Locate the cell with the specified text and output its [X, Y] center coordinate. 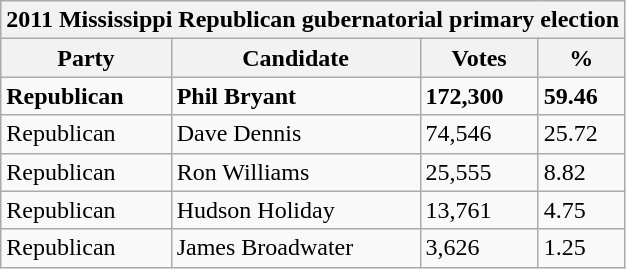
% [581, 58]
Candidate [296, 58]
3,626 [479, 248]
2011 Mississippi Republican gubernatorial primary election [313, 20]
Phil Bryant [296, 96]
1.25 [581, 248]
Dave Dennis [296, 134]
13,761 [479, 210]
172,300 [479, 96]
4.75 [581, 210]
25,555 [479, 172]
James Broadwater [296, 248]
Ron Williams [296, 172]
25.72 [581, 134]
Hudson Holiday [296, 210]
Party [86, 58]
Votes [479, 58]
74,546 [479, 134]
59.46 [581, 96]
8.82 [581, 172]
